Return the [x, y] coordinate for the center point of the cell that contains the specified text.  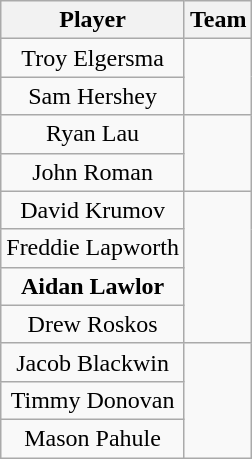
Freddie Lapworth [93, 248]
Timmy Donovan [93, 400]
Troy Elgersma [93, 58]
Jacob Blackwin [93, 362]
Sam Hershey [93, 96]
Ryan Lau [93, 134]
Drew Roskos [93, 324]
Player [93, 20]
John Roman [93, 172]
Team [218, 20]
Aidan Lawlor [93, 286]
Mason Pahule [93, 438]
David Krumov [93, 210]
